For the text-containing cell, return its midpoint in (x, y) coordinate format. 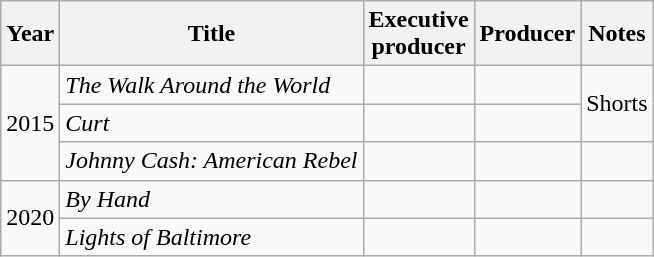
Lights of Baltimore (212, 237)
The Walk Around the World (212, 85)
Johnny Cash: American Rebel (212, 161)
Producer (528, 34)
Notes (617, 34)
By Hand (212, 199)
2015 (30, 123)
Curt (212, 123)
Year (30, 34)
Title (212, 34)
Executiveproducer (418, 34)
2020 (30, 218)
Shorts (617, 104)
